Extract the (x, y) coordinate from the center of the cell holding the provided text.  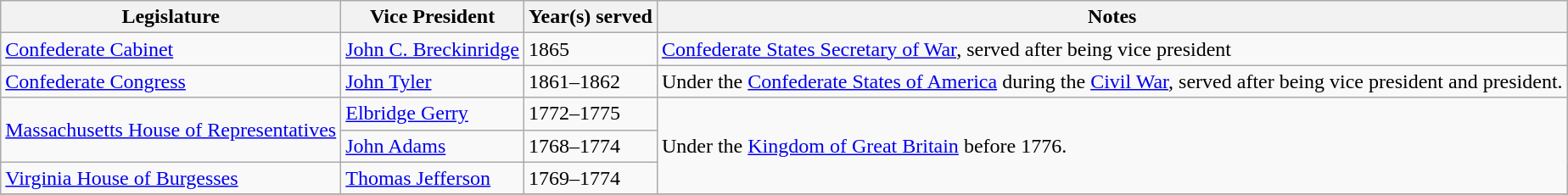
Vice President (433, 17)
Year(s) served (591, 17)
Under the Kingdom of Great Britain before 1776. (1112, 146)
1865 (591, 49)
Virginia House of Burgesses (171, 178)
Notes (1112, 17)
Legislature (171, 17)
Thomas Jefferson (433, 178)
1769–1774 (591, 178)
Massachusetts House of Representatives (171, 130)
Confederate Congress (171, 81)
Confederate States Secretary of War, served after being vice president (1112, 49)
1772–1775 (591, 114)
Confederate Cabinet (171, 49)
Elbridge Gerry (433, 114)
John C. Breckinridge (433, 49)
1861–1862 (591, 81)
1768–1774 (591, 146)
John Adams (433, 146)
John Tyler (433, 81)
Under the Confederate States of America during the Civil War, served after being vice president and president. (1112, 81)
